Pinpoint the cell where the given text exists, returning its (x, y) midpoint coordinate. 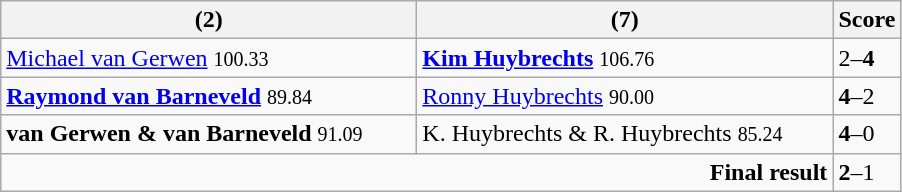
van Gerwen & van Barneveld 91.09 (209, 134)
4–2 (867, 96)
Ronny Huybrechts 90.00 (625, 96)
Final result (417, 172)
Michael van Gerwen 100.33 (209, 58)
(2) (209, 20)
Kim Huybrechts 106.76 (625, 58)
Score (867, 20)
(7) (625, 20)
4–0 (867, 134)
2–4 (867, 58)
K. Huybrechts & R. Huybrechts 85.24 (625, 134)
2–1 (867, 172)
Raymond van Barneveld 89.84 (209, 96)
